Find where the given text appears and provide that cell's center as (x, y) coordinate. 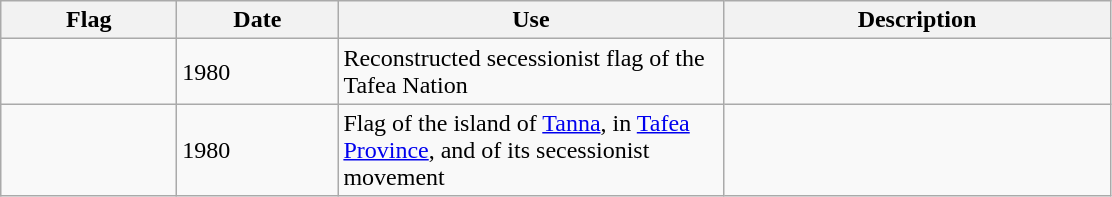
Date (258, 20)
Use (531, 20)
Description (917, 20)
Flag (89, 20)
Reconstructed secessionist flag of the Tafea Nation (531, 72)
Flag of the island of Tanna, in Tafea Province, and of its secessionist movement (531, 150)
